For the text-containing cell, return its midpoint in [x, y] coordinate format. 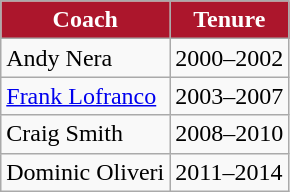
Coach [86, 20]
Dominic Oliveri [86, 172]
Craig Smith [86, 134]
2011–2014 [230, 172]
Frank Lofranco [86, 96]
2000–2002 [230, 58]
2003–2007 [230, 96]
Tenure [230, 20]
2008–2010 [230, 134]
Andy Nera [86, 58]
